Return [X, Y] of the center of cell containing provided text 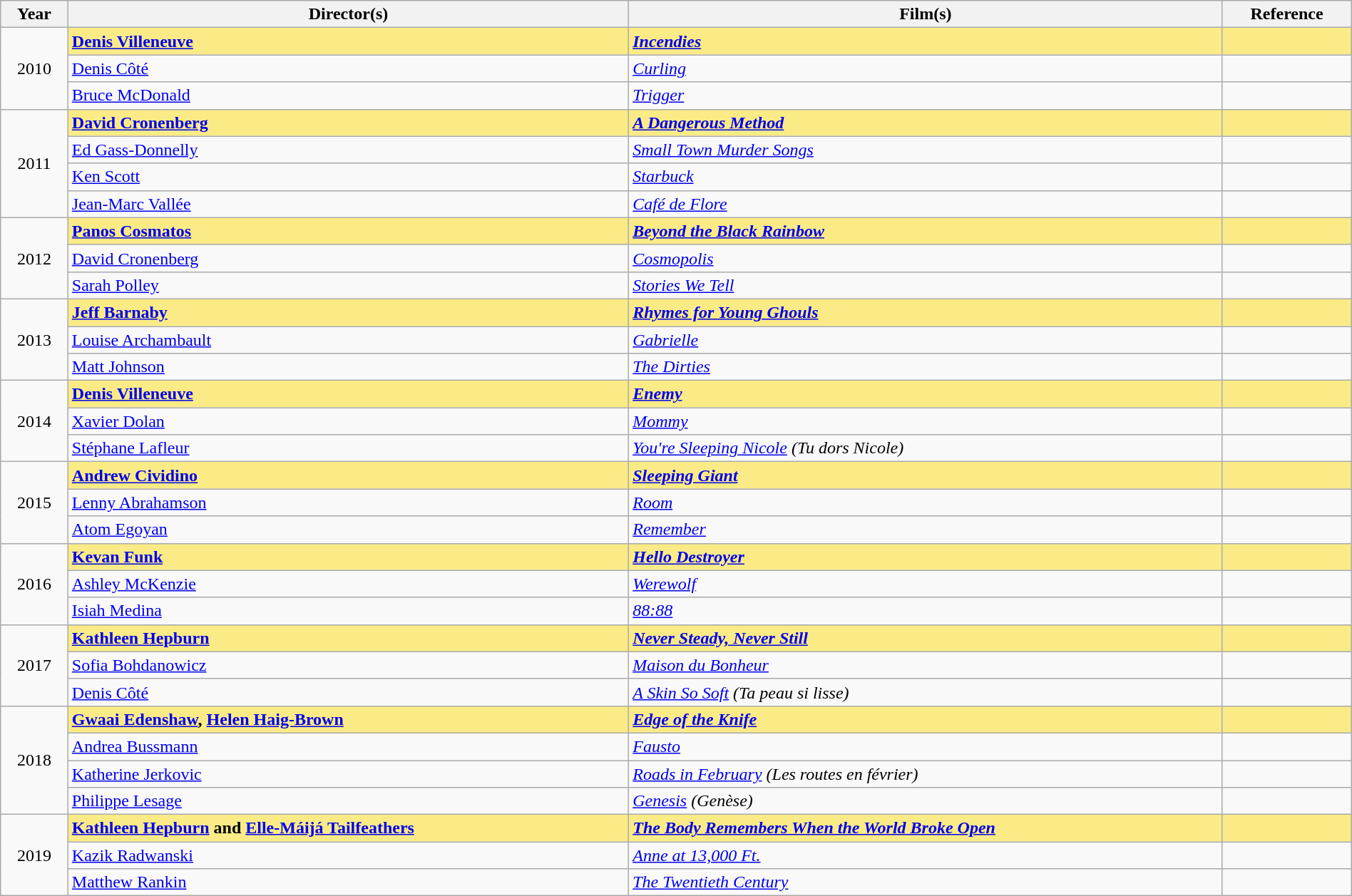
Gwaai Edenshaw, Helen Haig-Brown [348, 719]
Kathleen Hepburn and Elle-Máijá Tailfeathers [348, 828]
Hello Destroyer [926, 557]
Small Town Murder Songs [926, 150]
Director(s) [348, 14]
Katherine Jerkovic [348, 773]
A Skin So Soft (Ta peau si lisse) [926, 692]
Ken Scott [348, 177]
2012 [34, 258]
Andrew Cividino [348, 475]
Philippe Lesage [348, 801]
2015 [34, 503]
Lenny Abrahamson [348, 503]
Kathleen Hepburn [348, 638]
2014 [34, 421]
Sofia Bohdanowicz [348, 665]
Stéphane Lafleur [348, 448]
Maison du Bonheur [926, 665]
Matthew Rankin [348, 882]
Enemy [926, 394]
The Twentieth Century [926, 882]
Mommy [926, 421]
Rhymes for Young Ghouls [926, 312]
Jean-Marc Vallée [348, 204]
Fausto [926, 746]
Xavier Dolan [348, 421]
Kazik Radwanski [348, 855]
Curling [926, 68]
Never Steady, Never Still [926, 638]
Jeff Barnaby [348, 312]
Werewolf [926, 584]
2019 [34, 855]
Stories We Tell [926, 285]
Film(s) [926, 14]
Panos Cosmatos [348, 231]
Cosmopolis [926, 258]
Trigger [926, 96]
The Body Remembers When the World Broke Open [926, 828]
Andrea Bussmann [348, 746]
A Dangerous Method [926, 123]
2010 [34, 68]
Café de Flore [926, 204]
Matt Johnson [348, 367]
2011 [34, 163]
2016 [34, 584]
Roads in February (Les routes en février) [926, 773]
Louise Archambault [348, 340]
Atom Egoyan [348, 530]
2018 [34, 760]
Sleeping Giant [926, 475]
Ashley McKenzie [348, 584]
Bruce McDonald [348, 96]
Starbuck [926, 177]
Isiah Medina [348, 611]
Anne at 13,000 Ft. [926, 855]
Ed Gass-Donnelly [348, 150]
Sarah Polley [348, 285]
Beyond the Black Rainbow [926, 231]
Genesis (Genèse) [926, 801]
Incendies [926, 41]
88:88 [926, 611]
Edge of the Knife [926, 719]
The Dirties [926, 367]
Reference [1286, 14]
You're Sleeping Nicole (Tu dors Nicole) [926, 448]
Kevan Funk [348, 557]
2017 [34, 665]
Remember [926, 530]
Year [34, 14]
Room [926, 503]
Gabrielle [926, 340]
2013 [34, 339]
